Return the [x, y] coordinate for the center point of the cell that contains the specified text.  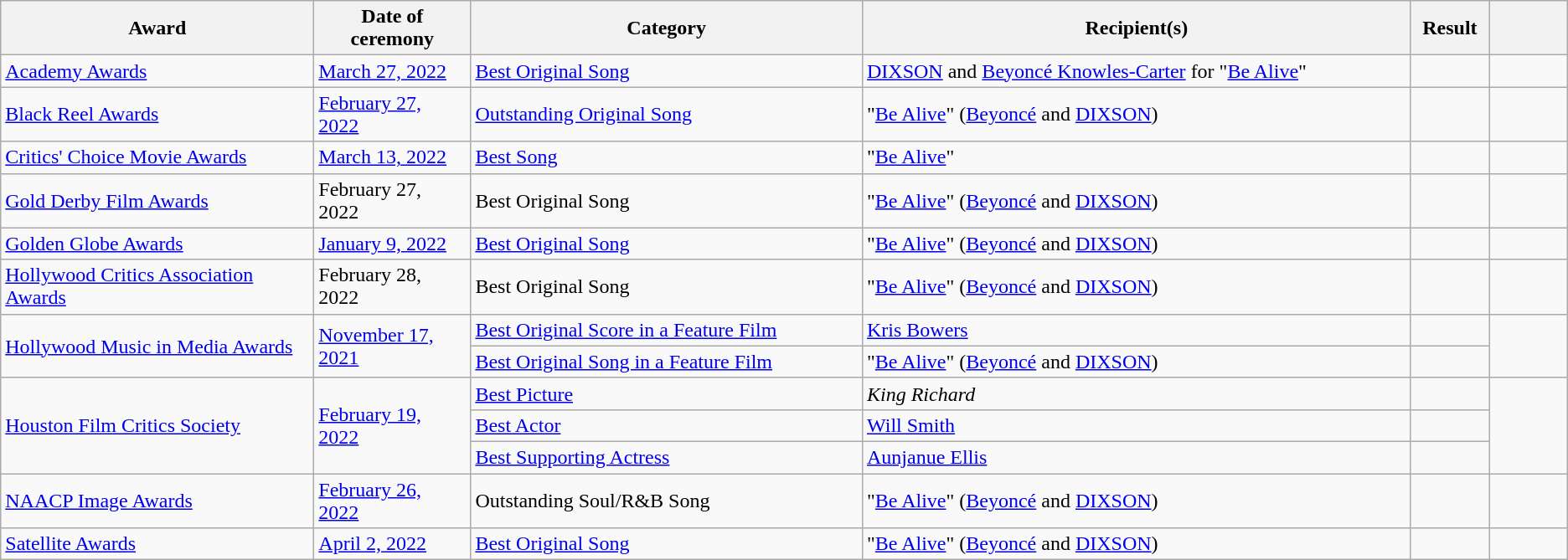
January 9, 2022 [392, 244]
February 26, 2022 [392, 501]
DIXSON and Beyoncé Knowles-Carter for "Be Alive" [1136, 71]
Recipient(s) [1136, 28]
NAACP Image Awards [157, 501]
Category [667, 28]
Result [1450, 28]
Gold Derby Film Awards [157, 201]
Best Original Score in a Feature Film [667, 330]
March 27, 2022 [392, 71]
Hollywood Music in Media Awards [157, 346]
"Be Alive" [1136, 157]
Critics' Choice Movie Awards [157, 157]
Hollywood Critics Association Awards [157, 286]
Best Song [667, 157]
Best Picture [667, 393]
Best Original Song in a Feature Film [667, 362]
Satellite Awards [157, 544]
Outstanding Original Song [667, 114]
March 13, 2022 [392, 157]
February 28, 2022 [392, 286]
Houston Film Critics Society [157, 425]
Will Smith [1136, 425]
Best Actor [667, 425]
King Richard [1136, 393]
April 2, 2022 [392, 544]
Academy Awards [157, 71]
Black Reel Awards [157, 114]
February 19, 2022 [392, 425]
Date of ceremony [392, 28]
Best Supporting Actress [667, 457]
Kris Bowers [1136, 330]
Aunjanue Ellis [1136, 457]
Outstanding Soul/R&B Song [667, 501]
Golden Globe Awards [157, 244]
November 17, 2021 [392, 346]
Award [157, 28]
